Determine the [x, y] coordinate at the center of the cell enclosing the given text.  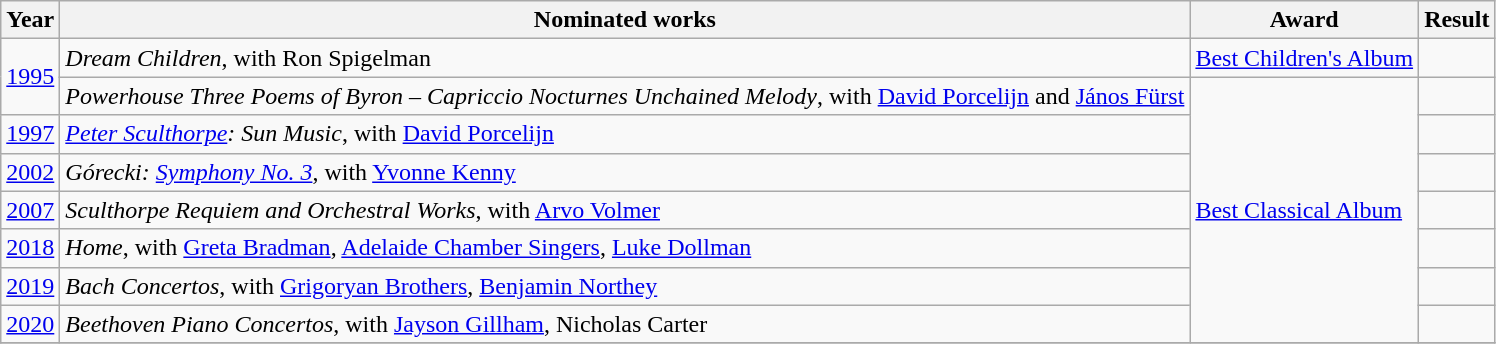
1995 [30, 77]
Nominated works [625, 20]
Beethoven Piano Concertos, with Jayson Gillham, Nicholas Carter [625, 324]
Home, with Greta Bradman, Adelaide Chamber Singers, Luke Dollman [625, 248]
Bach Concertos, with Grigoryan Brothers, Benjamin Northey [625, 286]
2002 [30, 172]
2019 [30, 286]
Result [1457, 20]
Górecki: Symphony No. 3, with Yvonne Kenny [625, 172]
2018 [30, 248]
Best Classical Album [1304, 210]
Award [1304, 20]
Year [30, 20]
2020 [30, 324]
Peter Sculthorpe: Sun Music, with David Porcelijn [625, 134]
1997 [30, 134]
Powerhouse Three Poems of Byron – Capriccio Nocturnes Unchained Melody, with David Porcelijn and János Fürst [625, 96]
Sculthorpe Requiem and Orchestral Works, with Arvo Volmer [625, 210]
Best Children's Album [1304, 58]
2007 [30, 210]
Dream Children, with Ron Spigelman [625, 58]
